Provide the (X, Y) coordinate of the cell's center where the given text is located.  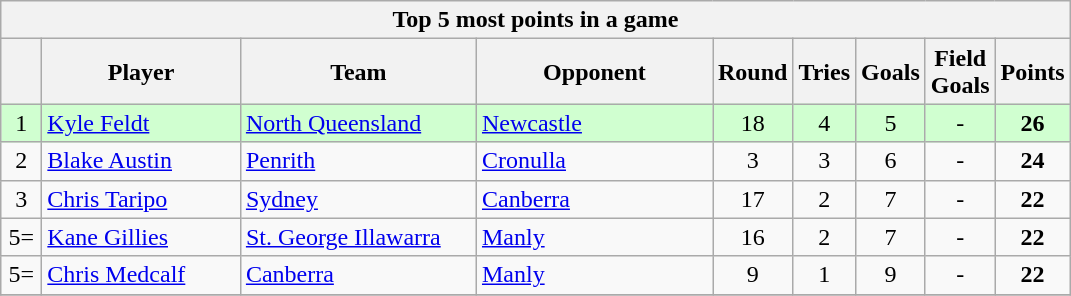
Kane Gillies (142, 237)
Team (358, 72)
Field Goals (960, 72)
17 (752, 199)
Top 5 most points in a game (536, 20)
Chris Taripo (142, 199)
4 (824, 123)
Tries (824, 72)
North Queensland (358, 123)
Blake Austin (142, 161)
5 (891, 123)
Penrith (358, 161)
Points (1032, 72)
St. George Illawarra (358, 237)
26 (1032, 123)
18 (752, 123)
Chris Medcalf (142, 275)
Newcastle (594, 123)
Player (142, 72)
Kyle Feldt (142, 123)
16 (752, 237)
Opponent (594, 72)
Goals (891, 72)
6 (891, 161)
Sydney (358, 199)
Round (752, 72)
24 (1032, 161)
Cronulla (594, 161)
